Scan for the cell matching the given text and deliver its (x, y) coordinate at center. 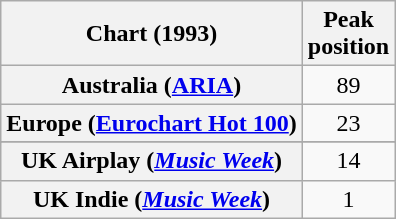
23 (348, 123)
89 (348, 85)
1 (348, 199)
UK Airplay (Music Week) (152, 161)
Europe (Eurochart Hot 100) (152, 123)
Peakposition (348, 34)
Australia (ARIA) (152, 85)
UK Indie (Music Week) (152, 199)
14 (348, 161)
Chart (1993) (152, 34)
